Identify which cell holds the provided text, then report its (X, Y) central coordinate. 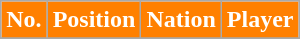
No. (24, 20)
Position (94, 20)
Nation (181, 20)
Player (260, 20)
